Return the [X, Y] coordinate for the center point of the cell that contains the specified text.  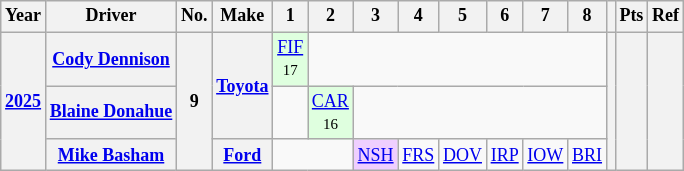
Ford [242, 154]
Year [24, 16]
7 [546, 16]
Ref [666, 16]
9 [194, 102]
2 [331, 16]
CAR16 [331, 113]
4 [418, 16]
IOW [546, 154]
Cody Dennison [110, 59]
6 [504, 16]
Blaine Donahue [110, 113]
IRP [504, 154]
BRI [588, 154]
No. [194, 16]
2025 [24, 102]
5 [463, 16]
Driver [110, 16]
3 [376, 16]
Mike Basham [110, 154]
8 [588, 16]
Make [242, 16]
FIF17 [290, 59]
DOV [463, 154]
FRS [418, 154]
Pts [632, 16]
1 [290, 16]
Toyota [242, 86]
NSH [376, 154]
